Provide the (x, y) coordinate of the cell's center where the given text is located.  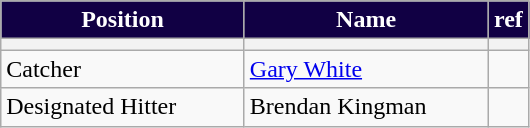
Catcher (123, 69)
Gary White (366, 69)
Name (366, 20)
Designated Hitter (123, 107)
Position (123, 20)
ref (508, 20)
Brendan Kingman (366, 107)
